Output the [x, y] coordinate of the center of the cell containing the given text.  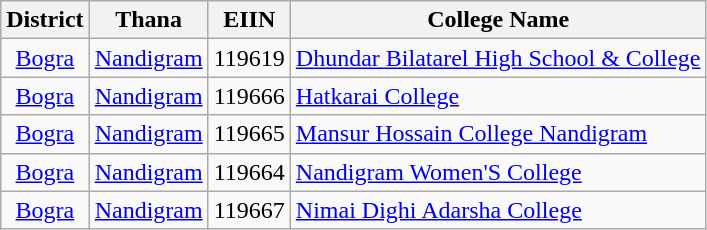
Hatkarai College [498, 96]
119666 [249, 96]
119664 [249, 172]
Dhundar Bilatarel High School & College [498, 58]
Nandigram Women'S College [498, 172]
Nimai Dighi Adarsha College [498, 210]
119667 [249, 210]
119619 [249, 58]
119665 [249, 134]
EIIN [249, 20]
College Name [498, 20]
Thana [148, 20]
Mansur Hossain College Nandigram [498, 134]
District [45, 20]
